Locate the cell with the specified text and output its (x, y) center coordinate. 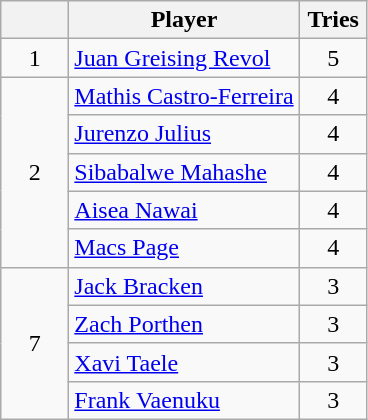
Sibabalwe Mahashe (184, 172)
1 (35, 58)
Jack Bracken (184, 286)
Tries (333, 20)
2 (35, 172)
Xavi Taele (184, 362)
Player (184, 20)
Aisea Nawai (184, 210)
Jurenzo Julius (184, 134)
Mathis Castro-Ferreira (184, 96)
Zach Porthen (184, 324)
7 (35, 343)
5 (333, 58)
Juan Greising Revol (184, 58)
Macs Page (184, 248)
Frank Vaenuku (184, 400)
